Provide the [X, Y] coordinate of the cell's center where the given text is located.  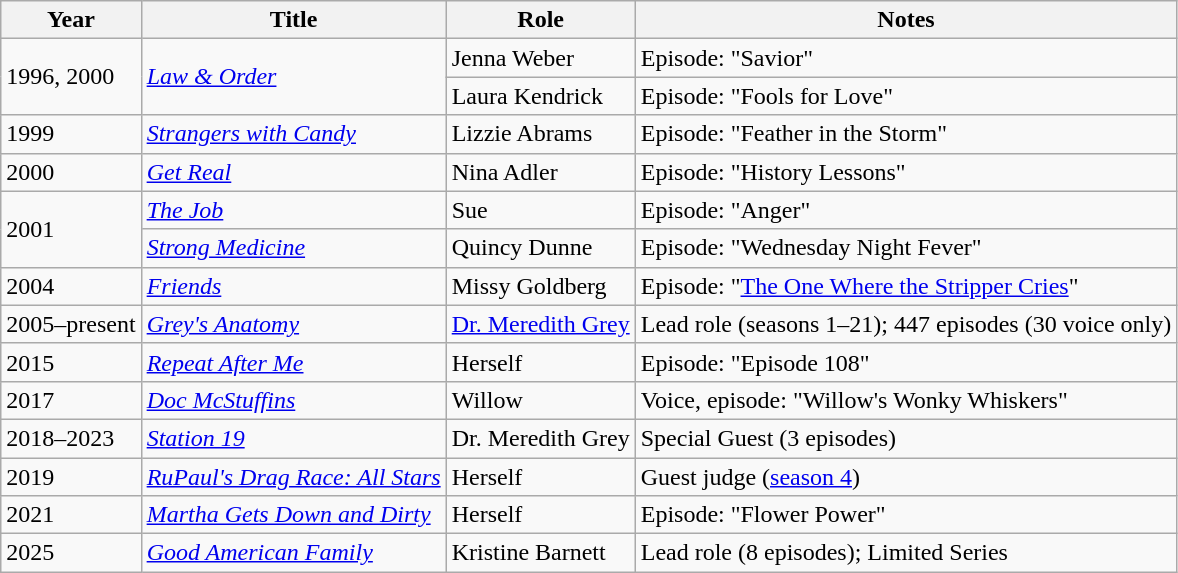
Quincy Dunne [540, 248]
2017 [71, 400]
Year [71, 20]
Strangers with Candy [294, 134]
Good American Family [294, 553]
Role [540, 20]
Episode: "Episode 108" [906, 362]
2025 [71, 553]
2001 [71, 229]
2000 [71, 172]
Lead role (seasons 1–21); 447 episodes (30 voice only) [906, 324]
Kristine Barnett [540, 553]
Doc McStuffins [294, 400]
Martha Gets Down and Dirty [294, 515]
Willow [540, 400]
Station 19 [294, 438]
2019 [71, 477]
Special Guest (3 episodes) [906, 438]
Voice, episode: "Willow's Wonky Whiskers" [906, 400]
RuPaul's Drag Race: All Stars [294, 477]
Guest judge (season 4) [906, 477]
Lizzie Abrams [540, 134]
Missy Goldberg [540, 286]
2021 [71, 515]
Episode: "Savior" [906, 58]
Get Real [294, 172]
2005–present [71, 324]
Episode: "History Lessons" [906, 172]
Jenna Weber [540, 58]
Law & Order [294, 77]
Episode: "Anger" [906, 210]
1999 [71, 134]
Notes [906, 20]
1996, 2000 [71, 77]
2018–2023 [71, 438]
Nina Adler [540, 172]
Episode: "Flower Power" [906, 515]
Lead role (8 episodes); Limited Series [906, 553]
Episode: "Feather in the Storm" [906, 134]
Grey's Anatomy [294, 324]
Strong Medicine [294, 248]
Repeat After Me [294, 362]
Episode: "Fools for Love" [906, 96]
Laura Kendrick [540, 96]
2004 [71, 286]
Episode: "The One Where the Stripper Cries" [906, 286]
The Job [294, 210]
Sue [540, 210]
Friends [294, 286]
Title [294, 20]
Episode: "Wednesday Night Fever" [906, 248]
2015 [71, 362]
